Search for the cell housing the specified text and yield its [x, y] center coordinate. 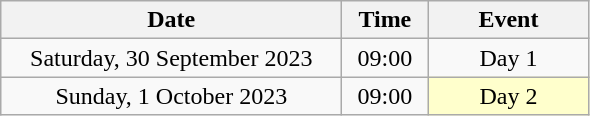
Time [385, 20]
Day 2 [508, 96]
Date [172, 20]
Saturday, 30 September 2023 [172, 58]
Sunday, 1 October 2023 [172, 96]
Day 1 [508, 58]
Event [508, 20]
